Find where the given text appears and provide that cell's center as [x, y] coordinate. 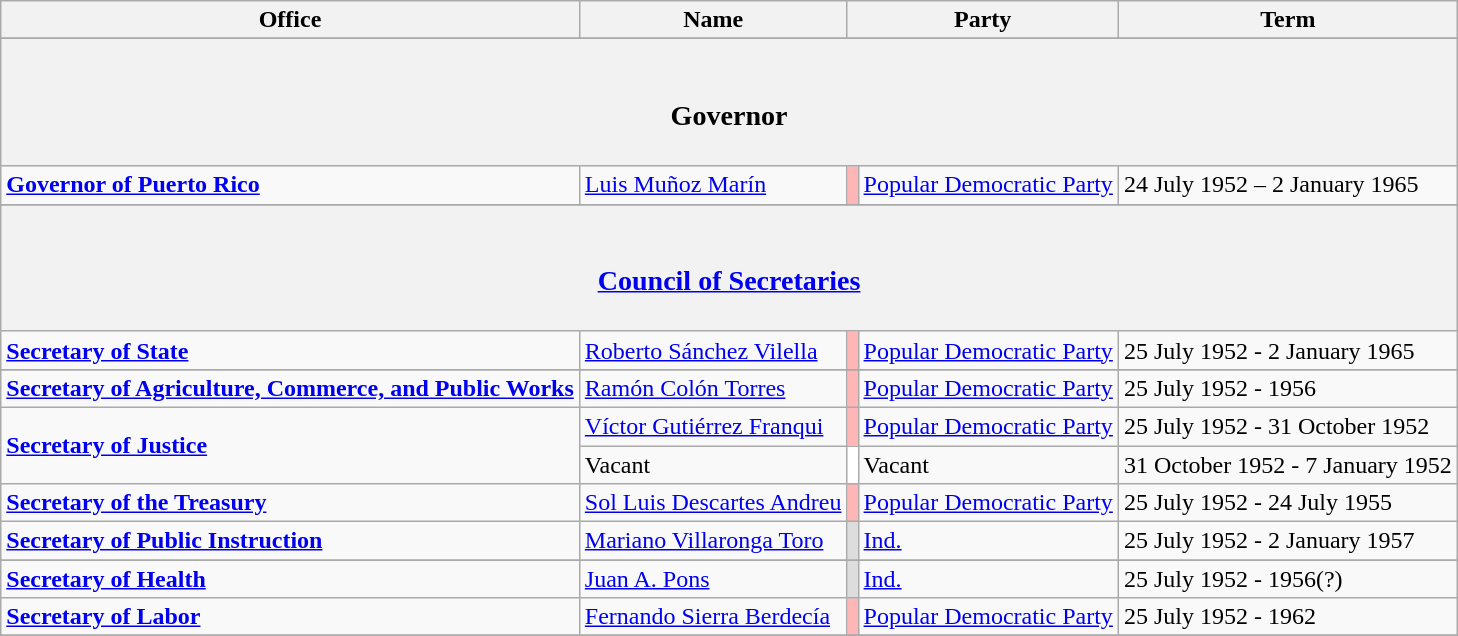
Mariano Villaronga Toro [713, 541]
25 July 1952 - 1962 [1288, 617]
25 July 1952 - 31 October 1952 [1288, 426]
Secretary of Labor [290, 617]
Secretary of the Treasury [290, 503]
25 July 1952 - 1956 [1288, 388]
Governor of Puerto Rico [290, 185]
Fernando Sierra Berdecía [713, 617]
Governor [730, 102]
24 July 1952 – 2 January 1965 [1288, 185]
Sol Luis Descartes Andreu [713, 503]
Juan A. Pons [713, 579]
Term [1288, 20]
Secretary of Health [290, 579]
Council of Secretaries [730, 268]
Party [982, 20]
Víctor Gutiérrez Franqui [713, 426]
Name [713, 20]
Luis Muñoz Marín [713, 185]
Ramón Colón Torres [713, 388]
Secretary of Justice [290, 445]
Roberto Sánchez Vilella [713, 350]
Secretary of Public Instruction [290, 541]
25 July 1952 - 2 January 1965 [1288, 350]
Secretary of Agriculture, Commerce, and Public Works [290, 388]
25 July 1952 - 1956(?) [1288, 579]
25 July 1952 - 24 July 1955 [1288, 503]
31 October 1952 - 7 January 1952 [1288, 465]
Office [290, 20]
25 July 1952 - 2 January 1957 [1288, 541]
Secretary of State [290, 350]
